Search for the cell housing the specified text and yield its (x, y) center coordinate. 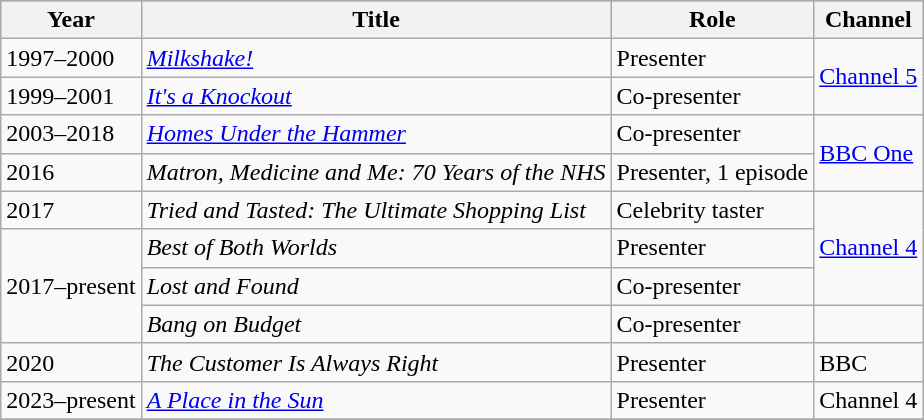
The Customer Is Always Right (376, 362)
Celebrity taster (712, 210)
BBC One (868, 153)
Role (712, 20)
2017–present (71, 286)
Year (71, 20)
Bang on Budget (376, 324)
A Place in the Sun (376, 400)
Milkshake! (376, 58)
2003–2018 (71, 134)
Lost and Found (376, 286)
1997–2000 (71, 58)
Homes Under the Hammer (376, 134)
Presenter, 1 episode (712, 172)
2020 (71, 362)
Tried and Tasted: The Ultimate Shopping List (376, 210)
BBC (868, 362)
Best of Both Worlds (376, 248)
Channel (868, 20)
Channel 5 (868, 77)
Title (376, 20)
Matron, Medicine and Me: 70 Years of the NHS (376, 172)
2016 (71, 172)
1999–2001 (71, 96)
2023–present (71, 400)
It's a Knockout (376, 96)
2017 (71, 210)
